Pinpoint the cell where the given text exists, returning its [X, Y] midpoint coordinate. 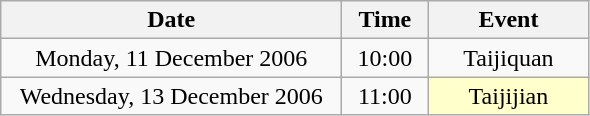
11:00 [385, 96]
Date [172, 20]
Event [508, 20]
Taijiquan [508, 58]
Monday, 11 December 2006 [172, 58]
10:00 [385, 58]
Time [385, 20]
Taijijian [508, 96]
Wednesday, 13 December 2006 [172, 96]
